From the cell containing the given text, extract its center point as (X, Y) coordinate. 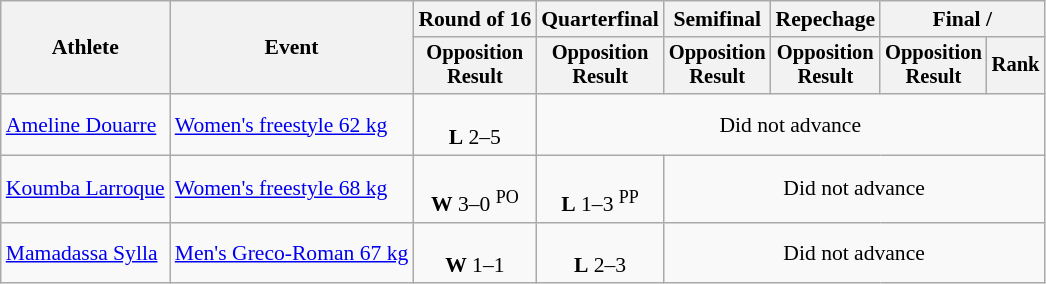
Women's freestyle 62 kg (292, 124)
L 2–5 (474, 124)
Rank (1016, 66)
Ameline Douarre (86, 124)
Final / (962, 19)
Men's Greco-Roman 67 kg (292, 252)
W 1–1 (474, 252)
Semifinal (718, 19)
Koumba Larroque (86, 190)
L 1–3 PP (600, 190)
W 3–0 PO (474, 190)
Repechage (825, 19)
Athlete (86, 48)
Round of 16 (474, 19)
Mamadassa Sylla (86, 252)
Event (292, 48)
L 2–3 (600, 252)
Quarterfinal (600, 19)
Women's freestyle 68 kg (292, 190)
